Find where the given text appears and provide that cell's center as [x, y] coordinate. 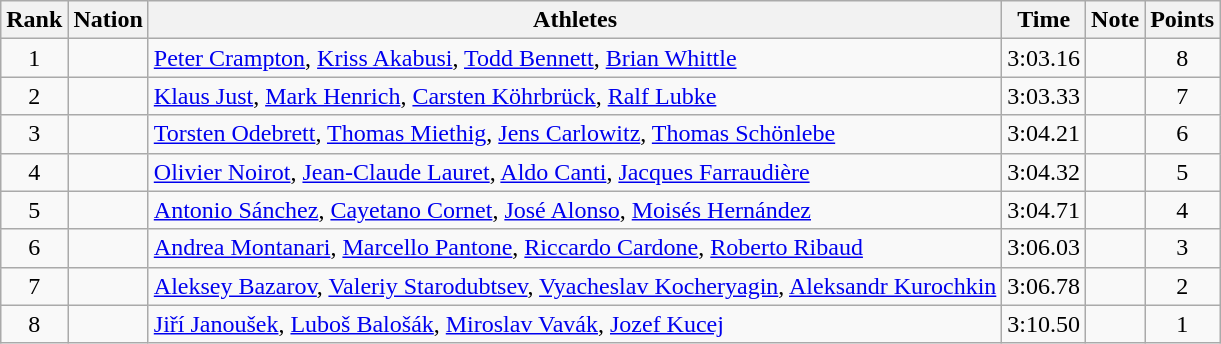
3:10.50 [1044, 324]
Andrea Montanari, Marcello Pantone, Riccardo Cardone, Roberto Ribaud [575, 248]
3:06.78 [1044, 286]
Jiří Janoušek, Luboš Balošák, Miroslav Vavák, Jozef Kucej [575, 324]
Points [1182, 20]
3:06.03 [1044, 248]
Note [1116, 20]
Rank [34, 20]
3:03.33 [1044, 96]
Olivier Noirot, Jean-Claude Lauret, Aldo Canti, Jacques Farraudière [575, 172]
3:04.32 [1044, 172]
Aleksey Bazarov, Valeriy Starodubtsev, Vyacheslav Kocheryagin, Aleksandr Kurochkin [575, 286]
Time [1044, 20]
Antonio Sánchez, Cayetano Cornet, José Alonso, Moisés Hernández [575, 210]
Torsten Odebrett, Thomas Miethig, Jens Carlowitz, Thomas Schönlebe [575, 134]
3:04.21 [1044, 134]
Klaus Just, Mark Henrich, Carsten Köhrbrück, Ralf Lubke [575, 96]
Athletes [575, 20]
Peter Crampton, Kriss Akabusi, Todd Bennett, Brian Whittle [575, 58]
3:03.16 [1044, 58]
Nation [108, 20]
3:04.71 [1044, 210]
